Identify which cell holds the provided text, then report its [x, y] central coordinate. 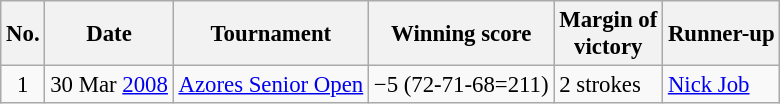
1 [23, 85]
No. [23, 34]
Runner-up [722, 34]
Nick Job [722, 85]
Margin ofvictory [608, 34]
30 Mar 2008 [109, 85]
Azores Senior Open [270, 85]
Tournament [270, 34]
Winning score [462, 34]
Date [109, 34]
2 strokes [608, 85]
−5 (72-71-68=211) [462, 85]
